Scan for the cell matching the given text and deliver its [x, y] coordinate at center. 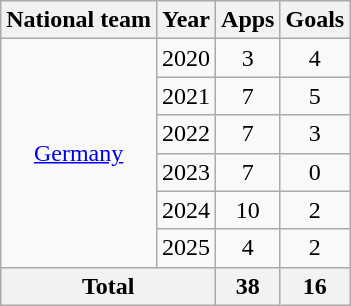
Goals [315, 20]
2020 [186, 58]
Germany [79, 153]
5 [315, 96]
38 [248, 286]
0 [315, 172]
16 [315, 286]
2023 [186, 172]
2025 [186, 248]
Year [186, 20]
Apps [248, 20]
2022 [186, 134]
10 [248, 210]
Total [108, 286]
2021 [186, 96]
2024 [186, 210]
National team [79, 20]
